Capture the cell that displays the provided text and extract its [x, y] central coordinate. 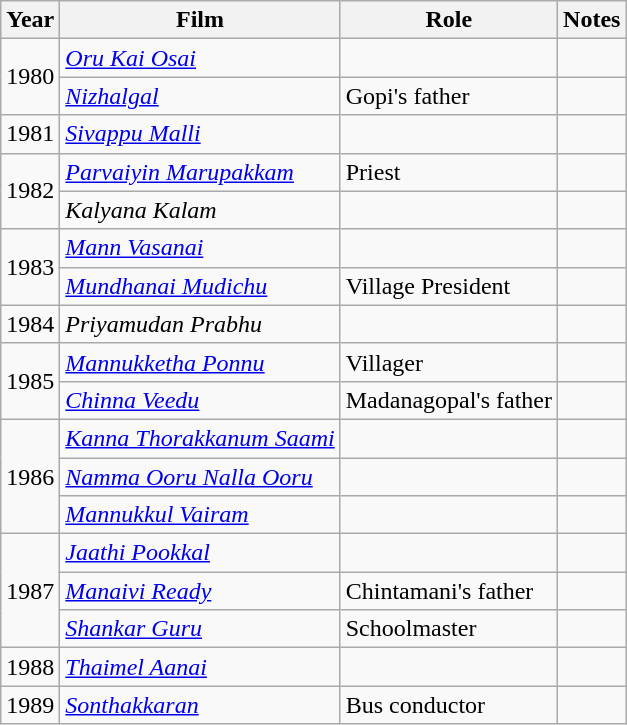
1983 [30, 267]
Kalyana Kalam [200, 210]
1982 [30, 191]
Gopi's father [448, 96]
Notes [592, 20]
Year [30, 20]
Jaathi Pookkal [200, 553]
1986 [30, 476]
Oru Kai Osai [200, 58]
1980 [30, 77]
1987 [30, 591]
Mannukkul Vairam [200, 515]
Sivappu Malli [200, 134]
1984 [30, 324]
Shankar Guru [200, 629]
Village President [448, 286]
Mannukketha Ponnu [200, 362]
Chinna Veedu [200, 400]
Villager [448, 362]
Role [448, 20]
Mundhanai Mudichu [200, 286]
Chintamani's father [448, 591]
Parvaiyin Marupakkam [200, 172]
Manaivi Ready [200, 591]
Namma Ooru Nalla Ooru [200, 477]
Priyamudan Prabhu [200, 324]
Madanagopal's father [448, 400]
Priest [448, 172]
Bus conductor [448, 705]
1985 [30, 381]
Schoolmaster [448, 629]
Film [200, 20]
Mann Vasanai [200, 248]
1988 [30, 667]
Sonthakkaran [200, 705]
1981 [30, 134]
Thaimel Aanai [200, 667]
Kanna Thorakkanum Saami [200, 438]
Nizhalgal [200, 96]
1989 [30, 705]
